Return [x, y] of the center of cell containing provided text 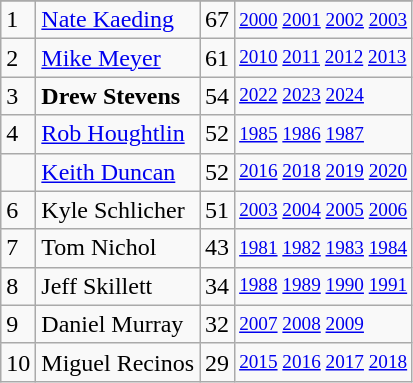
Rob Houghtlin [118, 134]
51 [218, 210]
Tom Nichol [118, 248]
Keith Duncan [118, 172]
7 [18, 248]
67 [218, 20]
Daniel Murray [118, 324]
3 [18, 96]
2 [18, 58]
Jeff Skillett [118, 286]
1988 1989 1990 1991 [324, 286]
2003 2004 2005 2006 [324, 210]
9 [18, 324]
4 [18, 134]
2000 2001 2002 2003 [324, 20]
1985 1986 1987 [324, 134]
6 [18, 210]
43 [218, 248]
10 [18, 362]
1 [18, 20]
8 [18, 286]
2007 2008 2009 [324, 324]
29 [218, 362]
Drew Stevens [118, 96]
Nate Kaeding [118, 20]
2022 2023 2024 [324, 96]
1981 1982 1983 1984 [324, 248]
Mike Meyer [118, 58]
32 [218, 324]
2010 2011 2012 2013 [324, 58]
2016 2018 2019 2020 [324, 172]
Miguel Recinos [118, 362]
Kyle Schlicher [118, 210]
54 [218, 96]
2015 2016 2017 2018 [324, 362]
61 [218, 58]
34 [218, 286]
